Provide the (x, y) coordinate of the cell's center where the given text is located.  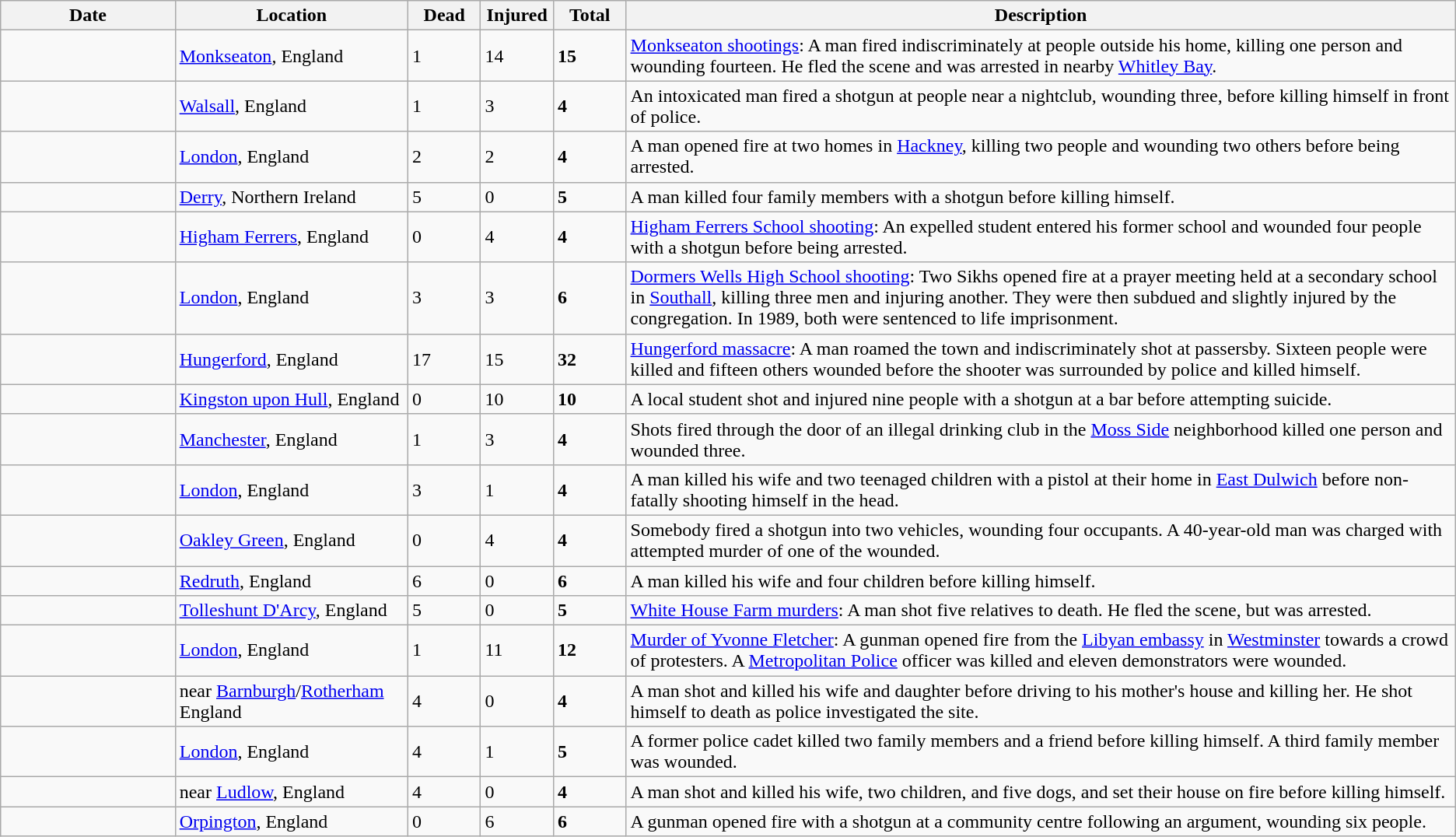
A man shot and killed his wife, two children, and five dogs, and set their house on fire before killing himself. (1041, 792)
Tolleshunt D'Arcy, England (291, 611)
A former police cadet killed two family members and a friend before killing himself. A third family member was wounded. (1041, 751)
Orpington, England (291, 821)
Hungerford, England (291, 359)
Redruth, England (291, 581)
near Ludlow, England (291, 792)
A man killed his wife and four children before killing himself. (1041, 581)
An intoxicated man fired a shotgun at people near a nightclub, wounding three, before killing himself in front of police. (1041, 106)
Higham Ferrers, England (291, 236)
A man killed his wife and two teenaged children with a pistol at their home in East Dulwich before non-fatally shooting himself in the head. (1041, 490)
Total (590, 16)
14 (517, 56)
Shots fired through the door of an illegal drinking club in the Moss Side neighborhood killed one person and wounded three. (1041, 439)
11 (517, 650)
Oakley Green, England (291, 540)
A gunman opened fire with a shotgun at a community centre following an argument, wounding six people. (1041, 821)
Derry, Northern Ireland (291, 197)
32 (590, 359)
Injured (517, 16)
Description (1041, 16)
Walsall, England (291, 106)
Monkseaton, England (291, 56)
White House Farm murders: A man shot five relatives to death. He fled the scene, but was arrested. (1041, 611)
A man killed four family members with a shotgun before killing himself. (1041, 197)
12 (590, 650)
Higham Ferrers School shooting: An expelled student entered his former school and wounded four people with a shotgun before being arrested. (1041, 236)
Manchester, England (291, 439)
Dead (444, 16)
A man opened fire at two homes in Hackney, killing two people and wounding two others before being arrested. (1041, 157)
A local student shot and injured nine people with a shotgun at a bar before attempting suicide. (1041, 399)
Date (88, 16)
near Barnburgh/Rotherham England (291, 702)
Location (291, 16)
Kingston upon Hull, England (291, 399)
17 (444, 359)
Somebody fired a shotgun into two vehicles, wounding four occupants. A 40-year-old man was charged with attempted murder of one of the wounded. (1041, 540)
